Determine the (x, y) coordinate at the center of the cell enclosing the given text.  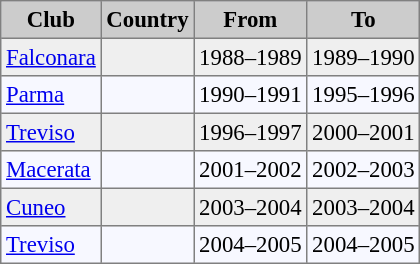
Cuneo (51, 207)
2001–2002 (250, 170)
1989–1990 (364, 57)
1996–1997 (250, 132)
Macerata (51, 170)
Falconara (51, 57)
Club (51, 20)
1988–1989 (250, 57)
From (250, 20)
Country (148, 20)
1990–1991 (250, 95)
2000–2001 (364, 132)
1995–1996 (364, 95)
To (364, 20)
2002–2003 (364, 170)
Parma (51, 95)
